For the text-containing cell, return its midpoint in [X, Y] coordinate format. 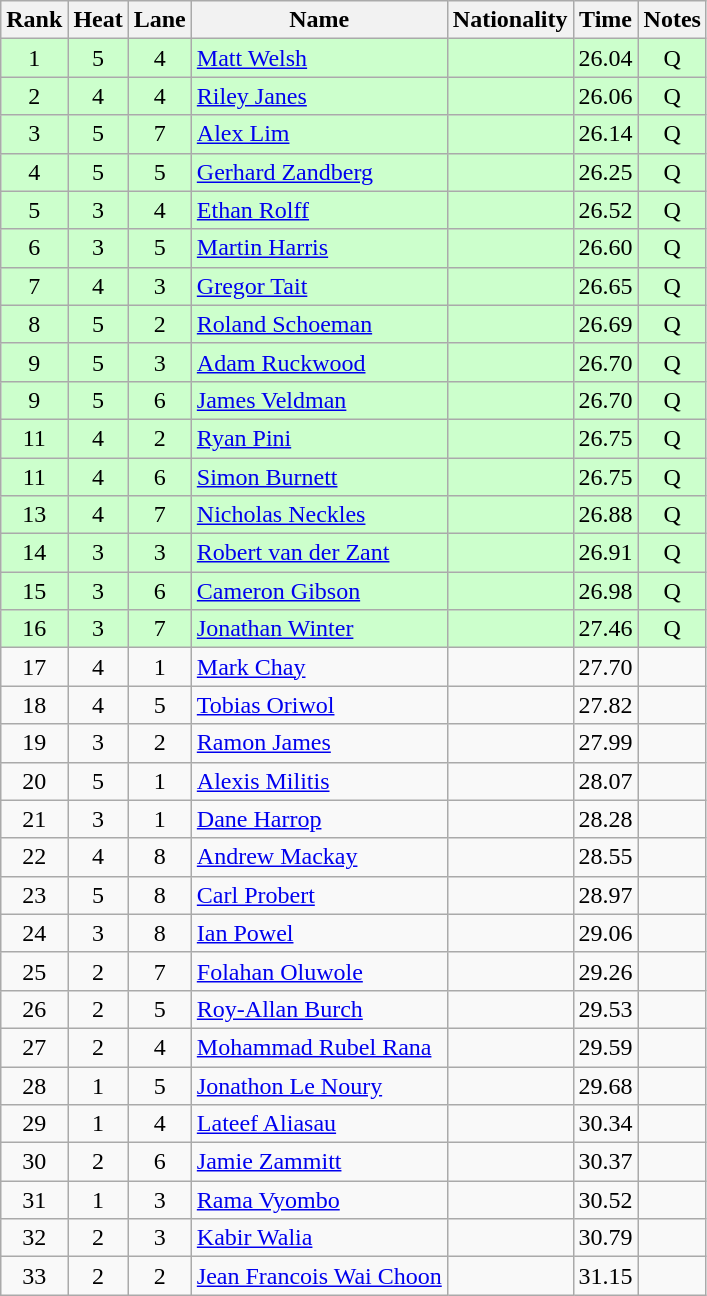
31 [34, 1200]
22 [34, 857]
Jamie Zammitt [319, 1162]
15 [34, 591]
26.65 [606, 286]
26.60 [606, 248]
30 [34, 1162]
26.91 [606, 553]
Lane [160, 20]
Simon Burnett [319, 477]
16 [34, 629]
23 [34, 895]
Jonathon Le Noury [319, 1085]
27.70 [606, 667]
Ryan Pini [319, 438]
26.06 [606, 96]
Carl Probert [319, 895]
Mohammad Rubel Rana [319, 1047]
Rama Vyombo [319, 1200]
21 [34, 819]
26.52 [606, 210]
20 [34, 781]
29 [34, 1124]
27 [34, 1047]
Martin Harris [319, 248]
Jonathan Winter [319, 629]
Roland Schoeman [319, 324]
29.68 [606, 1085]
28.97 [606, 895]
Dane Harrop [319, 819]
Name [319, 20]
31.15 [606, 1276]
33 [34, 1276]
Alex Lim [319, 134]
17 [34, 667]
Notes [672, 20]
28.28 [606, 819]
Rank [34, 20]
James Veldman [319, 400]
28 [34, 1085]
26.25 [606, 172]
26.69 [606, 324]
Kabir Walia [319, 1238]
Jean Francois Wai Choon [319, 1276]
30.79 [606, 1238]
14 [34, 553]
32 [34, 1238]
27.46 [606, 629]
19 [34, 743]
26.04 [606, 58]
30.34 [606, 1124]
30.52 [606, 1200]
29.59 [606, 1047]
Time [606, 20]
Nicholas Neckles [319, 515]
Andrew Mackay [319, 857]
13 [34, 515]
Mark Chay [319, 667]
26.88 [606, 515]
Lateef Aliasau [319, 1124]
25 [34, 971]
Tobias Oriwol [319, 705]
18 [34, 705]
27.99 [606, 743]
Adam Ruckwood [319, 362]
28.55 [606, 857]
Nationality [510, 20]
29.53 [606, 1009]
Gerhard Zandberg [319, 172]
Gregor Tait [319, 286]
Roy-Allan Burch [319, 1009]
26 [34, 1009]
Ian Powel [319, 933]
Robert van der Zant [319, 553]
24 [34, 933]
Riley Janes [319, 96]
Folahan Oluwole [319, 971]
29.26 [606, 971]
Cameron Gibson [319, 591]
26.98 [606, 591]
Heat [98, 20]
27.82 [606, 705]
28.07 [606, 781]
29.06 [606, 933]
Matt Welsh [319, 58]
Alexis Militis [319, 781]
Ethan Rolff [319, 210]
26.14 [606, 134]
30.37 [606, 1162]
Ramon James [319, 743]
